Pinpoint the cell where the given text exists, returning its [x, y] midpoint coordinate. 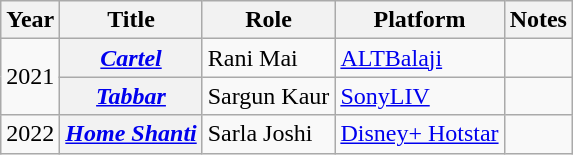
SonyLIV [420, 96]
Title [131, 20]
Tabbar [131, 96]
2021 [30, 77]
Disney+ Hotstar [420, 134]
Home Shanti [131, 134]
Notes [538, 20]
Platform [420, 20]
Cartel [131, 58]
Year [30, 20]
2022 [30, 134]
ALTBalaji [420, 58]
Sarla Joshi [268, 134]
Rani Mai [268, 58]
Sargun Kaur [268, 96]
Role [268, 20]
